Scan for the cell matching the given text and deliver its (x, y) coordinate at center. 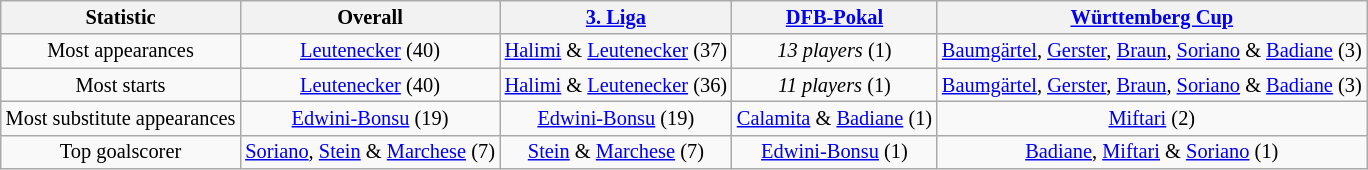
Top goalscorer (121, 152)
Most starts (121, 85)
Calamita & Badiane (1) (834, 118)
Most appearances (121, 51)
11 players (1) (834, 85)
Soriano, Stein & Marchese (7) (370, 152)
Halimi & Leutenecker (36) (616, 85)
3. Liga (616, 17)
Halimi & Leutenecker (37) (616, 51)
13 players (1) (834, 51)
Miftari (2) (1152, 118)
DFB-Pokal (834, 17)
Badiane, Miftari & Soriano (1) (1152, 152)
Statistic (121, 17)
Edwini-Bonsu (1) (834, 152)
Most substitute appearances (121, 118)
Stein & Marchese (7) (616, 152)
Württemberg Cup (1152, 17)
Overall (370, 17)
